Locate the cell with the specified text and output its (x, y) center coordinate. 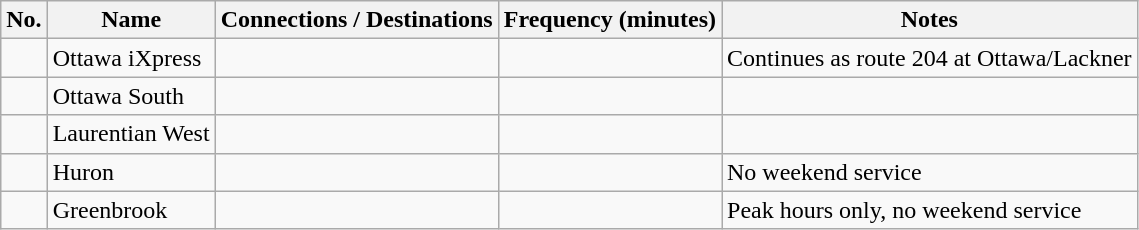
Notes (930, 20)
Connections / Destinations (356, 20)
Ottawa South (131, 96)
Ottawa iXpress (131, 58)
Peak hours only, no weekend service (930, 210)
Laurentian West (131, 134)
No. (24, 20)
Frequency (minutes) (610, 20)
Huron (131, 172)
Greenbrook (131, 210)
Continues as route 204 at Ottawa/Lackner (930, 58)
No weekend service (930, 172)
Name (131, 20)
